Return [x, y] of the center of cell containing provided text 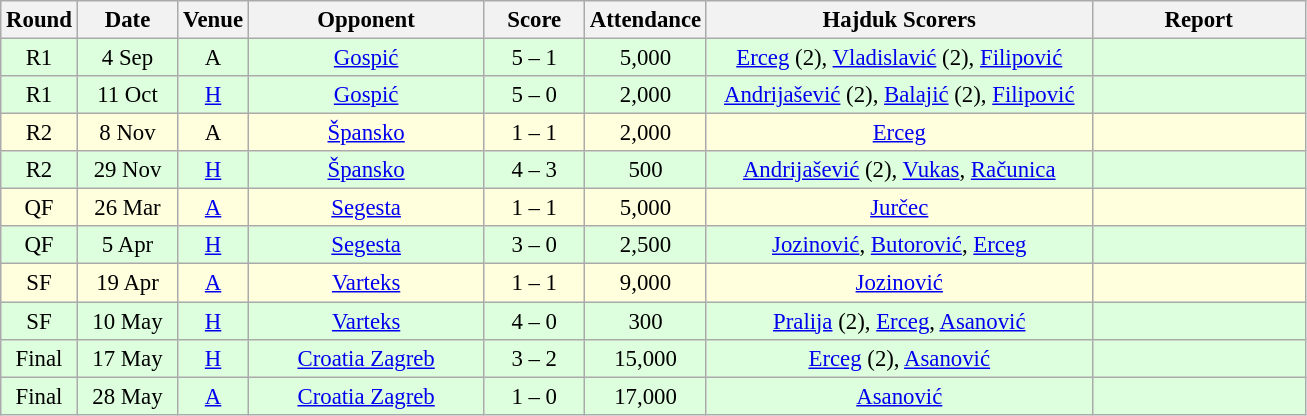
Jozinović [899, 283]
300 [646, 321]
4 – 3 [534, 170]
15,000 [646, 358]
Attendance [646, 20]
2,500 [646, 245]
8 Nov [128, 133]
4 Sep [128, 58]
19 Apr [128, 283]
Venue [214, 20]
Erceg [899, 133]
11 Oct [128, 95]
3 – 2 [534, 358]
26 Mar [128, 208]
4 – 0 [534, 321]
Andrijašević (2), Balajić (2), Filipović [899, 95]
Pralija (2), Erceg, Asanović [899, 321]
Asanović [899, 396]
Opponent [366, 20]
17 May [128, 358]
Hajduk Scorers [899, 20]
Jozinović, Butorović, Erceg [899, 245]
5 Apr [128, 245]
3 – 0 [534, 245]
Erceg (2), Asanović [899, 358]
5 – 0 [534, 95]
9,000 [646, 283]
Andrijašević (2), Vukas, Računica [899, 170]
29 Nov [128, 170]
Report [1198, 20]
Round [39, 20]
10 May [128, 321]
500 [646, 170]
1 – 0 [534, 396]
Date [128, 20]
Erceg (2), Vladislavić (2), Filipović [899, 58]
Jurčec [899, 208]
28 May [128, 396]
5 – 1 [534, 58]
17,000 [646, 396]
Score [534, 20]
